Extract the [x, y] coordinate from the center of the cell holding the provided text.  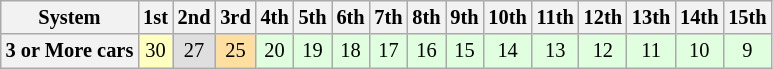
5th [313, 17]
11 [651, 51]
25 [235, 51]
10th [508, 17]
19 [313, 51]
17 [389, 51]
12 [603, 51]
30 [156, 51]
1st [156, 17]
System [70, 17]
8th [427, 17]
3rd [235, 17]
6th [351, 17]
14 [508, 51]
18 [351, 51]
12th [603, 17]
14th [699, 17]
7th [389, 17]
16 [427, 51]
9th [465, 17]
11th [556, 17]
3 or More cars [70, 51]
13th [651, 17]
13 [556, 51]
2nd [194, 17]
15th [747, 17]
4th [275, 17]
9 [747, 51]
10 [699, 51]
20 [275, 51]
27 [194, 51]
15 [465, 51]
